Output the (X, Y) coordinate of the center of the cell containing the given text.  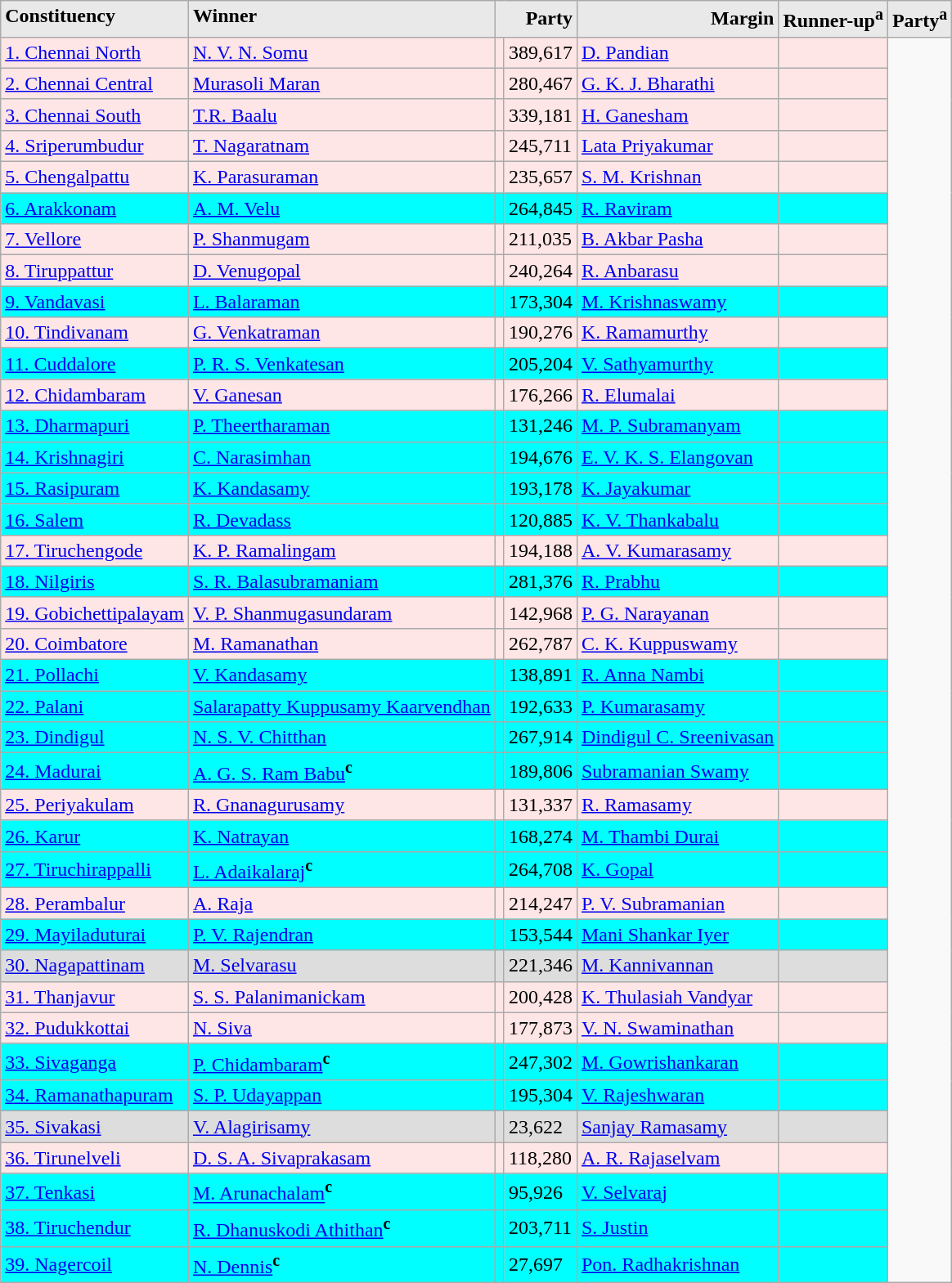
264,708 (540, 870)
C. Narasimhan (342, 457)
A. V. Kumarasamy (677, 550)
K. V. Thankabalu (677, 519)
5. Chengalpattu (95, 177)
194,188 (540, 550)
M. Krishnaswamy (677, 302)
K. Jayakumar (677, 488)
P. Theertharaman (342, 426)
339,181 (540, 114)
M. Kannivannan (677, 966)
14. Krishnagiri (95, 457)
S. S. Palanimanickam (342, 997)
153,544 (540, 935)
V. N. Swaminathan (677, 1028)
23,622 (540, 1127)
G. K. J. Bharathi (677, 83)
389,617 (540, 52)
7. Vellore (95, 240)
247,302 (540, 1061)
24. Madurai (95, 772)
M. P. Subramanyam (677, 426)
R. Anna Nambi (677, 675)
33. Sivaganga (95, 1061)
N. V. N. Somu (342, 52)
D. Venugopal (342, 271)
267,914 (540, 738)
V. Rajeshwaran (677, 1096)
95,926 (540, 1192)
15. Rasipuram (95, 488)
37. Tenkasi (95, 1192)
25. Periyakulam (95, 805)
Murasoli Maran (342, 83)
C. K. Kuppuswamy (677, 644)
K. P. Ramalingam (342, 550)
23. Dindigul (95, 738)
190,276 (540, 333)
36. Tirunelveli (95, 1158)
S. R. Balasubramaniam (342, 581)
Constituency (95, 20)
R. Ramasamy (677, 805)
21. Pollachi (95, 675)
27,697 (540, 1264)
280,467 (540, 83)
M. Gowrishankaran (677, 1061)
S. Justin (677, 1228)
M. Selvarasu (342, 966)
Partya (919, 20)
G. Venkatraman (342, 333)
12. Chidambaram (95, 395)
34. Ramanathapuram (95, 1096)
20. Coimbatore (95, 644)
Mani Shankar Iyer (677, 935)
38. Tiruchendur (95, 1228)
R. Devadass (342, 519)
31. Thanjavur (95, 997)
26. Karur (95, 836)
138,891 (540, 675)
1. Chennai North (95, 52)
P. V. Subramanian (677, 904)
131,246 (540, 426)
K. Natrayan (342, 836)
118,280 (540, 1158)
177,873 (540, 1028)
H. Ganesham (677, 114)
168,274 (540, 836)
193,178 (540, 488)
30. Nagapattinam (95, 966)
B. Akbar Pasha (677, 240)
131,337 (540, 805)
K. Parasuraman (342, 177)
211,035 (540, 240)
V. P. Shanmugasundaram (342, 612)
192,633 (540, 707)
8. Tiruppattur (95, 271)
K. Ramamurthy (677, 333)
T. Nagaratnam (342, 146)
N. Siva (342, 1028)
22. Palani (95, 707)
V. Sathyamurthy (677, 364)
3. Chennai South (95, 114)
28. Perambalur (95, 904)
L. Balaraman (342, 302)
2. Chennai Central (95, 83)
M. Ramanathan (342, 644)
6. Arakkonam (95, 209)
P. Chidambaramc (342, 1061)
18. Nilgiris (95, 581)
A. G. S. Ram Babuc (342, 772)
27. Tiruchirappalli (95, 870)
13. Dharmapuri (95, 426)
176,266 (540, 395)
195,304 (540, 1096)
240,264 (540, 271)
120,885 (540, 519)
Lata Priyakumar (677, 146)
194,676 (540, 457)
V. Ganesan (342, 395)
L. Adaikalarajc (342, 870)
V. Selvaraj (677, 1192)
10. Tindivanam (95, 333)
D. S. A. Sivaprakasam (342, 1158)
Party (536, 20)
142,968 (540, 612)
S. M. Krishnan (677, 177)
214,247 (540, 904)
264,845 (540, 209)
D. Pandian (677, 52)
R. Dhanuskodi Athithanc (342, 1228)
R. Prabhu (677, 581)
M. Thambi Durai (677, 836)
17. Tiruchengode (95, 550)
K. Kandasamy (342, 488)
A. M. Velu (342, 209)
V. Alagirisamy (342, 1127)
203,711 (540, 1228)
Runner-upa (833, 20)
245,711 (540, 146)
4. Sriperumbudur (95, 146)
189,806 (540, 772)
35. Sivakasi (95, 1127)
N. S. V. Chitthan (342, 738)
M. Arunachalamc (342, 1192)
P. Kumarasamy (677, 707)
Dindigul C. Sreenivasan (677, 738)
235,657 (540, 177)
A. R. Rajaselvam (677, 1158)
16. Salem (95, 519)
11. Cuddalore (95, 364)
Sanjay Ramasamy (677, 1127)
Pon. Radhakrishnan (677, 1264)
9. Vandavasi (95, 302)
T.R. Baalu (342, 114)
221,346 (540, 966)
P. R. S. Venkatesan (342, 364)
Subramanian Swamy (677, 772)
Winner (342, 20)
A. Raja (342, 904)
205,204 (540, 364)
281,376 (540, 581)
N. Dennisc (342, 1264)
S. P. Udayappan (342, 1096)
39. Nagercoil (95, 1264)
E. V. K. S. Elangovan (677, 457)
V. Kandasamy (342, 675)
P. Shanmugam (342, 240)
173,304 (540, 302)
R. Elumalai (677, 395)
R. Gnanagurusamy (342, 805)
K. Thulasiah Vandyar (677, 997)
29. Mayiladuturai (95, 935)
R. Raviram (677, 209)
262,787 (540, 644)
19. Gobichettipalayam (95, 612)
K. Gopal (677, 870)
32. Pudukkottai (95, 1028)
Margin (677, 20)
R. Anbarasu (677, 271)
P. V. Rajendran (342, 935)
Salarapatty Kuppusamy Kaarvendhan (342, 707)
P. G. Narayanan (677, 612)
200,428 (540, 997)
